Capture the cell that displays the provided text and extract its [X, Y] central coordinate. 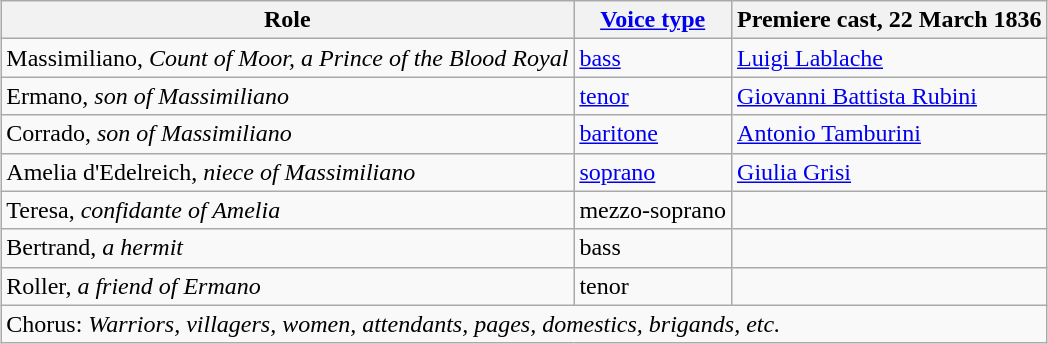
Bertrand, a hermit [288, 248]
Luigi Lablache [890, 58]
Ermano, son of Massimiliano [288, 96]
baritone [653, 134]
mezzo-soprano [653, 210]
soprano [653, 172]
Voice type [653, 20]
Antonio Tamburini [890, 134]
Chorus: Warriors, villagers, women, attendants, pages, domestics, brigands, etc. [524, 324]
Roller, a friend of Ermano [288, 286]
Role [288, 20]
Premiere cast, 22 March 1836 [890, 20]
Giulia Grisi [890, 172]
Corrado, son of Massimiliano [288, 134]
Massimiliano, Count of Moor, a Prince of the Blood Royal [288, 58]
Giovanni Battista Rubini [890, 96]
Teresa, confidante of Amelia [288, 210]
Amelia d'Edelreich, niece of Massimiliano [288, 172]
